Capture the cell that displays the provided text and extract its (X, Y) central coordinate. 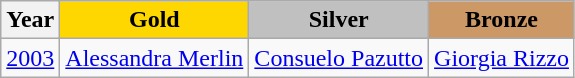
Silver (339, 20)
Bronze (502, 20)
Giorgia Rizzo (502, 58)
Consuelo Pazutto (339, 58)
2003 (30, 58)
Alessandra Merlin (154, 58)
Gold (154, 20)
Year (30, 20)
